Return the (x, y) coordinate for the center point of the cell that contains the specified text.  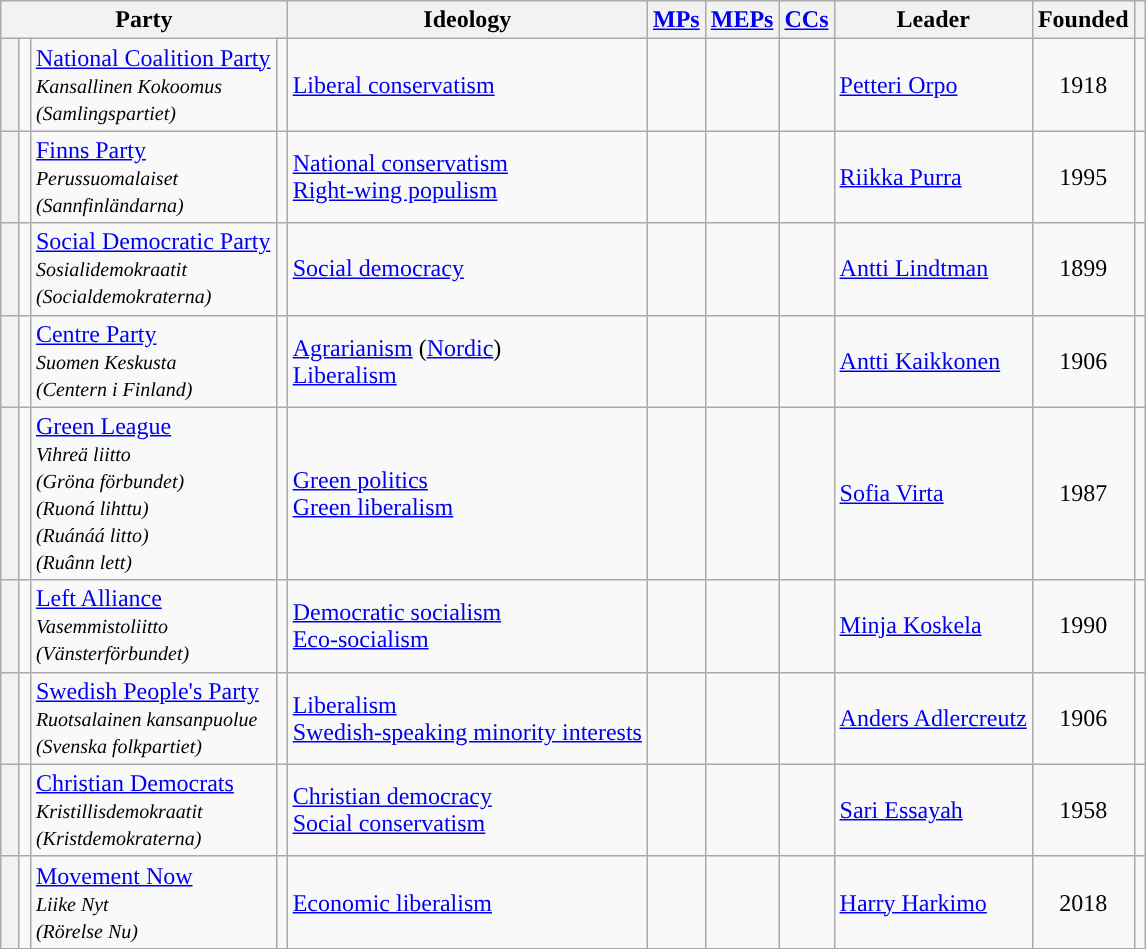
Harry Harkimo (933, 902)
1899 (1083, 269)
Petteri Orpo (933, 85)
Finns Party Perussuomalaiset(Sannfinländarna) (153, 177)
Antti Lindtman (933, 269)
Minja Koskela (933, 626)
1987 (1083, 494)
1918 (1083, 85)
Agrarianism (Nordic) Liberalism (467, 361)
Democratic socialism Eco-socialism (467, 626)
National Coalition Party Kansallinen Kokoomus(Samlingspartiet) (153, 85)
1995 (1083, 177)
Swedish People's Party Ruotsalainen kansanpuolue(Svenska folkpartiet) (153, 718)
Movement Now Liike Nyt(Rörelse Nu) (153, 902)
Ideology (467, 20)
Economic liberalism (467, 902)
Antti Kaikkonen (933, 361)
Party (144, 20)
Left Alliance Vasemmistoliitto(Vänsterförbundet) (153, 626)
Leader (933, 20)
Social democracy (467, 269)
Riikka Purra (933, 177)
Social Democratic Party Sosialidemokraatit(Socialdemokraterna) (153, 269)
Anders Adlercreutz (933, 718)
Christian Democrats Kristillisdemokraatit(Kristdemokraterna) (153, 810)
CCs (806, 20)
Liberal conservatism (467, 85)
MEPs (742, 20)
Sari Essayah (933, 810)
1990 (1083, 626)
Sofia Virta (933, 494)
Green politicsGreen liberalism (467, 494)
National conservatismRight-wing populism (467, 177)
Christian democracySocial conservatism (467, 810)
Centre Party Suomen Keskusta(Centern i Finland) (153, 361)
LiberalismSwedish-speaking minority interests (467, 718)
Green League Vihreä liitto(Gröna förbundet)(Ruoná lihttu)(Ruánáá litto)(Ruânn lett) (153, 494)
Founded (1083, 20)
2018 (1083, 902)
1958 (1083, 810)
MPs (676, 20)
